Return [x, y] of the center of cell containing provided text 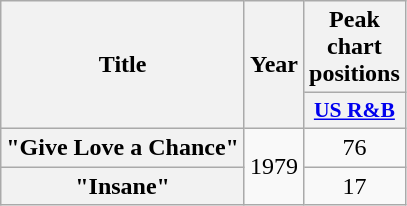
"Give Love a Chance" [123, 147]
US R&B [355, 111]
Peak chart positions [355, 47]
1979 [274, 166]
Year [274, 65]
17 [355, 185]
76 [355, 147]
Title [123, 65]
"Insane" [123, 185]
